Pinpoint the cell where the given text exists, returning its [x, y] midpoint coordinate. 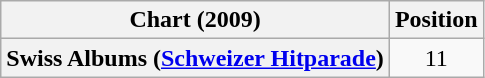
Chart (2009) [196, 20]
Swiss Albums (Schweizer Hitparade) [196, 58]
11 [436, 58]
Position [436, 20]
